Provide the [x, y] coordinate of the cell's center where the given text is located.  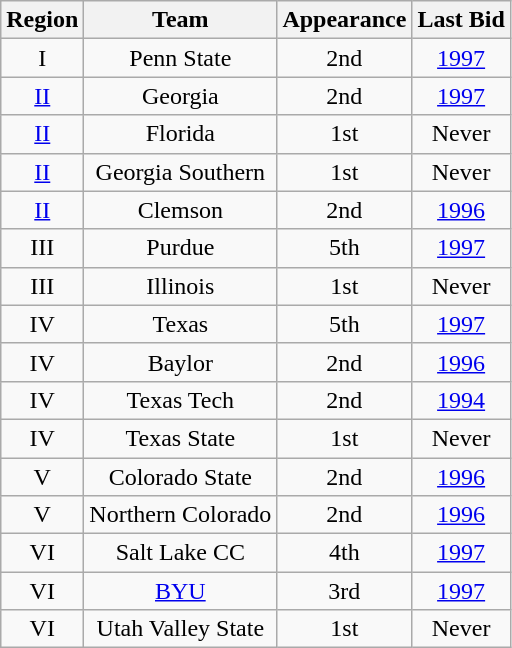
Penn State [180, 58]
Colorado State [180, 477]
3rd [344, 591]
Utah Valley State [180, 629]
Northern Colorado [180, 515]
Baylor [180, 362]
Florida [180, 134]
I [42, 58]
Texas State [180, 438]
Last Bid [461, 20]
4th [344, 553]
Georgia Southern [180, 172]
Appearance [344, 20]
Purdue [180, 248]
Salt Lake CC [180, 553]
Region [42, 20]
1994 [461, 400]
BYU [180, 591]
Texas [180, 324]
Georgia [180, 96]
Illinois [180, 286]
Clemson [180, 210]
Team [180, 20]
Texas Tech [180, 400]
